Capture the cell that displays the provided text and extract its (x, y) central coordinate. 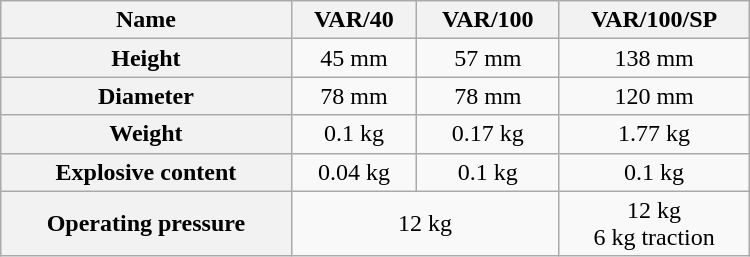
57 mm (488, 58)
VAR/100 (488, 20)
Explosive content (146, 172)
VAR/100/SP (654, 20)
0.04 kg (354, 172)
1.77 kg (654, 134)
Name (146, 20)
12 kg (425, 224)
Height (146, 58)
VAR/40 (354, 20)
45 mm (354, 58)
Diameter (146, 96)
12 kg 6 kg traction (654, 224)
Weight (146, 134)
138 mm (654, 58)
120 mm (654, 96)
Operating pressure (146, 224)
0.17 kg (488, 134)
